For the text-containing cell, return its midpoint in (X, Y) coordinate format. 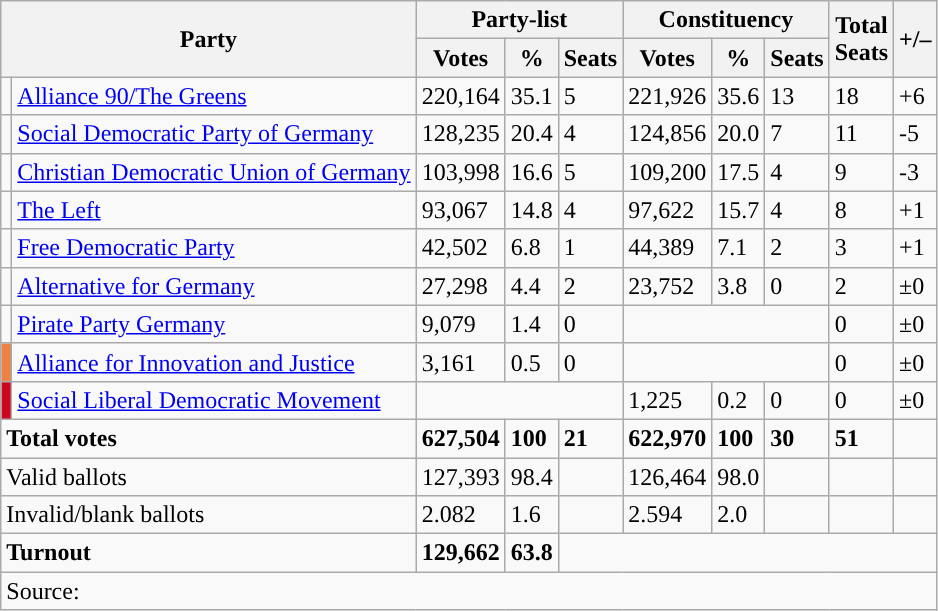
30 (797, 438)
Christian Democratic Union of Germany (214, 172)
Alliance for Innovation and Justice (214, 362)
7 (797, 134)
93,067 (460, 210)
14.8 (532, 210)
124,856 (668, 134)
-3 (916, 172)
Party-list (520, 20)
18 (861, 96)
63.8 (532, 553)
Alternative for Germany (214, 286)
-5 (916, 134)
129,662 (460, 553)
1.6 (532, 515)
42,502 (460, 248)
16.6 (532, 172)
11 (861, 134)
Source: (469, 591)
3,161 (460, 362)
Turnout (208, 553)
221,926 (668, 96)
9 (861, 172)
627,504 (460, 438)
1 (590, 248)
1.4 (532, 324)
Party (208, 39)
Constituency (726, 20)
Total votes (208, 438)
109,200 (668, 172)
2.082 (460, 515)
44,389 (668, 248)
Social Democratic Party of Germany (214, 134)
TotalSeats (861, 39)
9,079 (460, 324)
4.4 (532, 286)
2.0 (738, 515)
35.1 (532, 96)
35.6 (738, 96)
Alliance 90/The Greens (214, 96)
127,393 (460, 477)
21 (590, 438)
Invalid/blank ballots (208, 515)
Valid ballots (208, 477)
1,225 (668, 400)
0.5 (532, 362)
126,464 (668, 477)
The Left (214, 210)
98.4 (532, 477)
+6 (916, 96)
98.0 (738, 477)
3.8 (738, 286)
20.0 (738, 134)
220,164 (460, 96)
27,298 (460, 286)
0.2 (738, 400)
51 (861, 438)
6.8 (532, 248)
15.7 (738, 210)
+/– (916, 39)
23,752 (668, 286)
Social Liberal Democratic Movement (214, 400)
3 (861, 248)
17.5 (738, 172)
Free Democratic Party (214, 248)
2.594 (668, 515)
622,970 (668, 438)
128,235 (460, 134)
97,622 (668, 210)
Pirate Party Germany (214, 324)
8 (861, 210)
13 (797, 96)
7.1 (738, 248)
103,998 (460, 172)
20.4 (532, 134)
